Extract the [X, Y] coordinate from the center of the cell holding the provided text.  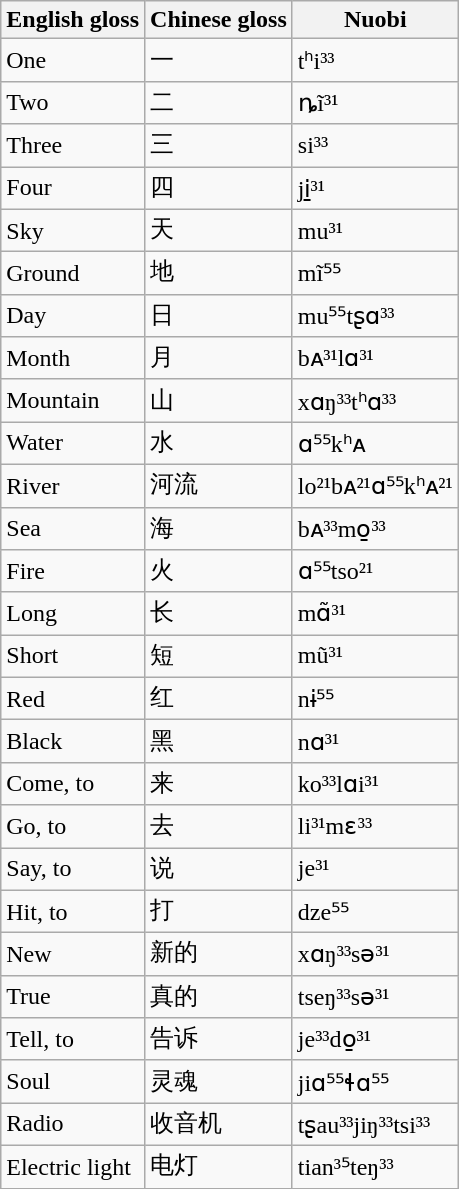
月 [219, 358]
lo²¹bᴀ²¹ɑ⁵⁵kʰᴀ²¹ [375, 486]
Chinese gloss [219, 20]
火 [219, 572]
地 [219, 274]
tʂau³³jiŋ³³tsi³³ [375, 1124]
dze⁵⁵ [375, 912]
Black [73, 742]
长 [219, 614]
New [73, 954]
真的 [219, 996]
Soul [73, 1082]
Sky [73, 230]
Water [73, 444]
je³¹ [375, 870]
告诉 [219, 1040]
tseŋ³³sə³¹ [375, 996]
水 [219, 444]
ȵĩ³¹ [375, 102]
Four [73, 188]
English gloss [73, 20]
收音机 [219, 1124]
River [73, 486]
去 [219, 826]
Month [73, 358]
Come, to [73, 784]
Sea [73, 528]
山 [219, 400]
Electric light [73, 1166]
Two [73, 102]
Day [73, 316]
Nuobi [375, 20]
电灯 [219, 1166]
日 [219, 316]
mĩ⁵⁵ [375, 274]
mu⁵⁵tʂɑ³³ [375, 316]
黑 [219, 742]
短 [219, 656]
打 [219, 912]
bᴀ³³mo̱³³ [375, 528]
海 [219, 528]
Hit, to [73, 912]
je³³do̱³¹ [375, 1040]
xɑŋ³³tʰɑ³³ [375, 400]
Short [73, 656]
Fire [73, 572]
说 [219, 870]
ji̱³¹ [375, 188]
四 [219, 188]
ɑ⁵⁵kʰᴀ [375, 444]
灵魂 [219, 1082]
mu³¹ [375, 230]
xɑŋ³³sə³¹ [375, 954]
si³³ [375, 146]
tian³⁵teŋ³³ [375, 1166]
True [73, 996]
Three [73, 146]
nɑ³¹ [375, 742]
ɑ⁵⁵tso²¹ [375, 572]
河流 [219, 486]
来 [219, 784]
新的 [219, 954]
Long [73, 614]
li³¹mɛ³³ [375, 826]
Say, to [73, 870]
nɨ⁵⁵ [375, 698]
Red [73, 698]
红 [219, 698]
bᴀ³¹lɑ³¹ [375, 358]
Mountain [73, 400]
一 [219, 60]
二 [219, 102]
Ground [73, 274]
ko³³lɑi³¹ [375, 784]
mũ³¹ [375, 656]
Radio [73, 1124]
One [73, 60]
Tell, to [73, 1040]
tʰi³³ [375, 60]
Go, to [73, 826]
天 [219, 230]
三 [219, 146]
jiɑ⁵⁵ɬɑ⁵⁵ [375, 1082]
mɑ̃³¹ [375, 614]
